For the text-containing cell, return its midpoint in (x, y) coordinate format. 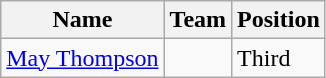
Team (198, 20)
Third (279, 58)
May Thompson (82, 58)
Name (82, 20)
Position (279, 20)
